Detect which cell encompasses the target text, then output its (x, y) center coordinate. 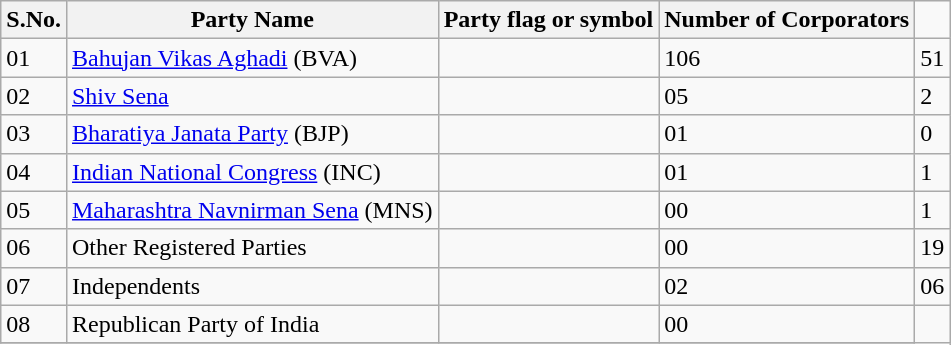
Independents (252, 286)
19 (932, 248)
03 (34, 134)
51 (932, 58)
2 (932, 96)
S.No. (34, 20)
Republican Party of India (252, 324)
Maharashtra Navnirman Sena (MNS) (252, 210)
Bharatiya Janata Party (BJP) (252, 134)
04 (34, 172)
Number of Corporators (787, 20)
Bahujan Vikas Aghadi (BVA) (252, 58)
Party flag or symbol (548, 20)
08 (34, 324)
07 (34, 286)
Indian National Congress (INC) (252, 172)
Other Registered Parties (252, 248)
106 (787, 58)
0 (932, 134)
Shiv Sena (252, 96)
Party Name (252, 20)
